Find where the given text appears and provide that cell's center as [x, y] coordinate. 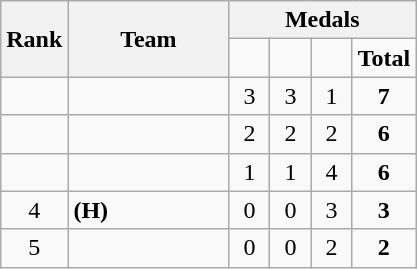
Medals [322, 20]
Total [384, 58]
5 [34, 248]
Team [148, 39]
(H) [148, 210]
Rank [34, 39]
7 [384, 96]
